Pinpoint the cell where the given text exists, returning its [x, y] midpoint coordinate. 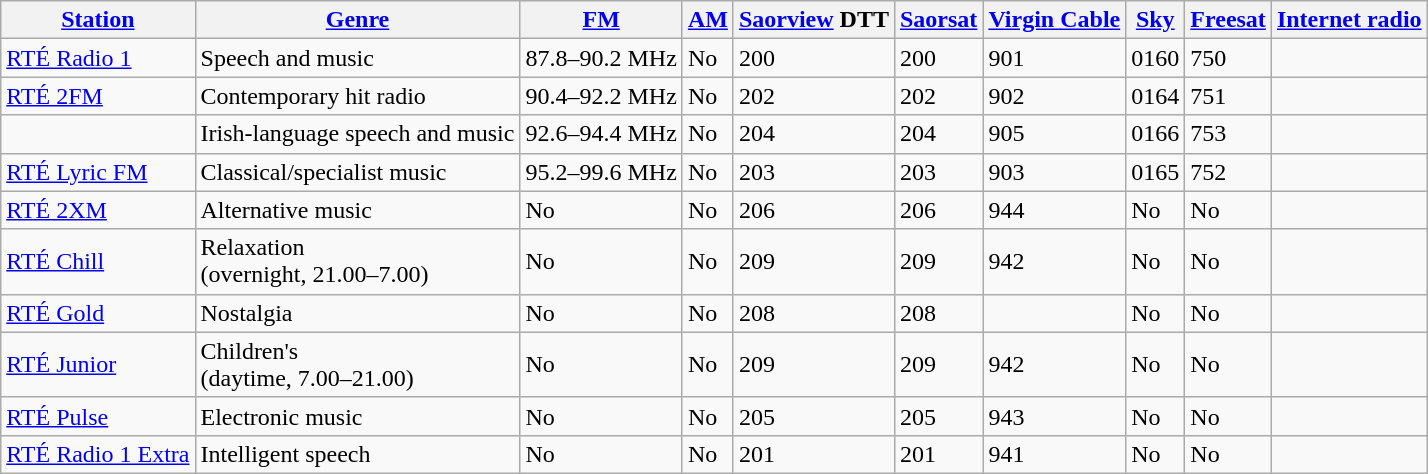
Freesat [1228, 20]
0160 [1156, 58]
903 [1054, 172]
Classical/specialist music [358, 172]
Saorsat [938, 20]
901 [1054, 58]
0166 [1156, 134]
RTÉ Lyric FM [98, 172]
90.4–92.2 MHz [601, 96]
RTÉ 2FM [98, 96]
RTÉ Radio 1 [98, 58]
753 [1228, 134]
Internet radio [1349, 20]
902 [1054, 96]
0165 [1156, 172]
AM [708, 20]
RTÉ 2XM [98, 210]
Electronic music [358, 416]
941 [1054, 454]
905 [1054, 134]
751 [1228, 96]
Contemporary hit radio [358, 96]
95.2–99.6 MHz [601, 172]
0164 [1156, 96]
Sky [1156, 20]
RTÉ Gold [98, 313]
943 [1054, 416]
Alternative music [358, 210]
Speech and music [358, 58]
RTÉ Radio 1 Extra [98, 454]
Saorview DTT [814, 20]
RTÉ Junior [98, 364]
Genre [358, 20]
Virgin Cable [1054, 20]
Relaxation(overnight, 21.00–7.00) [358, 262]
RTÉ Pulse [98, 416]
Station [98, 20]
750 [1228, 58]
752 [1228, 172]
87.8–90.2 MHz [601, 58]
Intelligent speech [358, 454]
Children's(daytime, 7.00–21.00) [358, 364]
RTÉ Chill [98, 262]
Nostalgia [358, 313]
92.6–94.4 MHz [601, 134]
944 [1054, 210]
Irish-language speech and music [358, 134]
FM [601, 20]
